Return the (x, y) coordinate for the center point of the cell that contains the specified text.  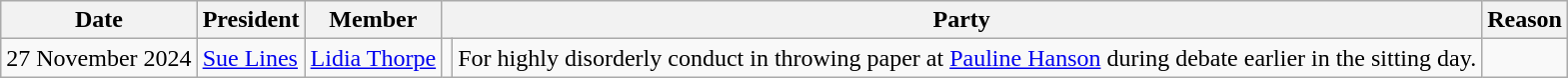
Member (374, 20)
President (251, 20)
Party (961, 20)
Date (99, 20)
Reason (1525, 20)
For highly disorderly conduct in throwing paper at Pauline Hanson during debate earlier in the sitting day. (967, 58)
Lidia Thorpe (374, 58)
27 November 2024 (99, 58)
Sue Lines (251, 58)
